Return the (x, y) coordinate for the center point of the cell that contains the specified text.  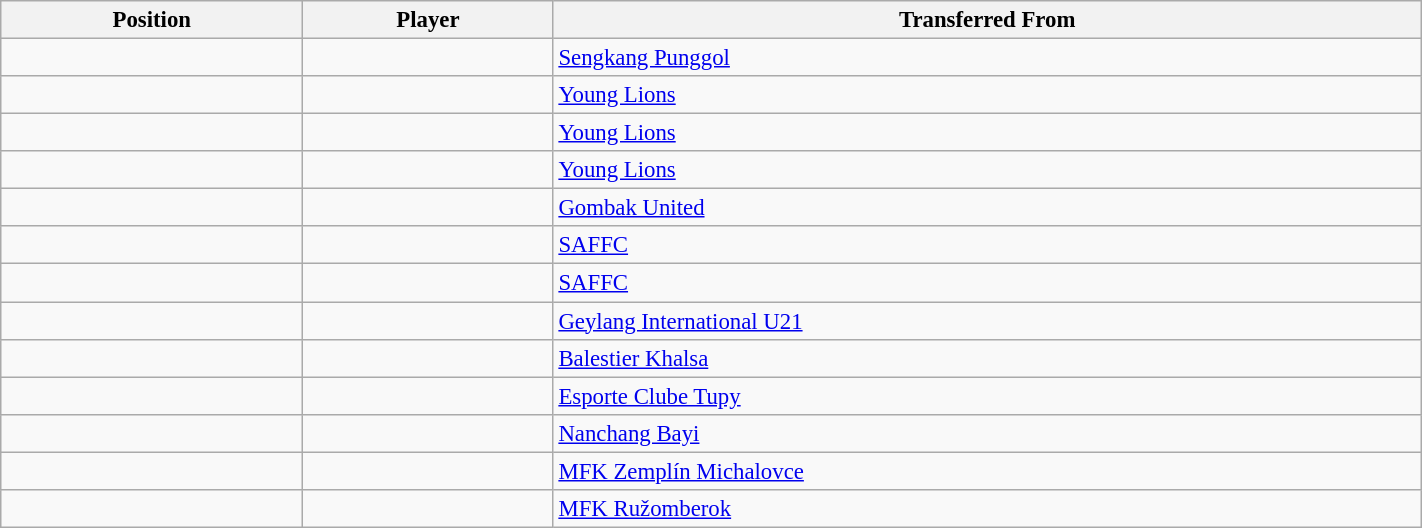
Sengkang Punggol (987, 58)
Gombak United (987, 208)
Balestier Khalsa (987, 358)
Position (152, 20)
Geylang International U21 (987, 321)
Transferred From (987, 20)
MFK Zemplín Michalovce (987, 471)
Esporte Clube Tupy (987, 396)
Player (428, 20)
MFK Ružomberok (987, 509)
Nanchang Bayi (987, 433)
